Return the [x, y] coordinate for the center point of the cell that contains the specified text.  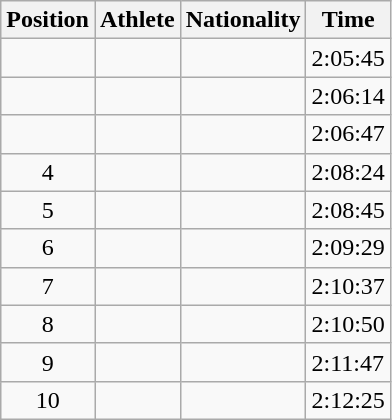
Position [48, 20]
2:11:47 [348, 362]
Time [348, 20]
10 [48, 400]
7 [48, 286]
2:08:24 [348, 172]
Athlete [137, 20]
5 [48, 210]
2:09:29 [348, 248]
2:08:45 [348, 210]
2:10:37 [348, 286]
2:06:14 [348, 96]
2:05:45 [348, 58]
2:12:25 [348, 400]
4 [48, 172]
9 [48, 362]
2:10:50 [348, 324]
2:06:47 [348, 134]
8 [48, 324]
Nationality [243, 20]
6 [48, 248]
